Determine the (x, y) coordinate at the center of the cell enclosing the given text.  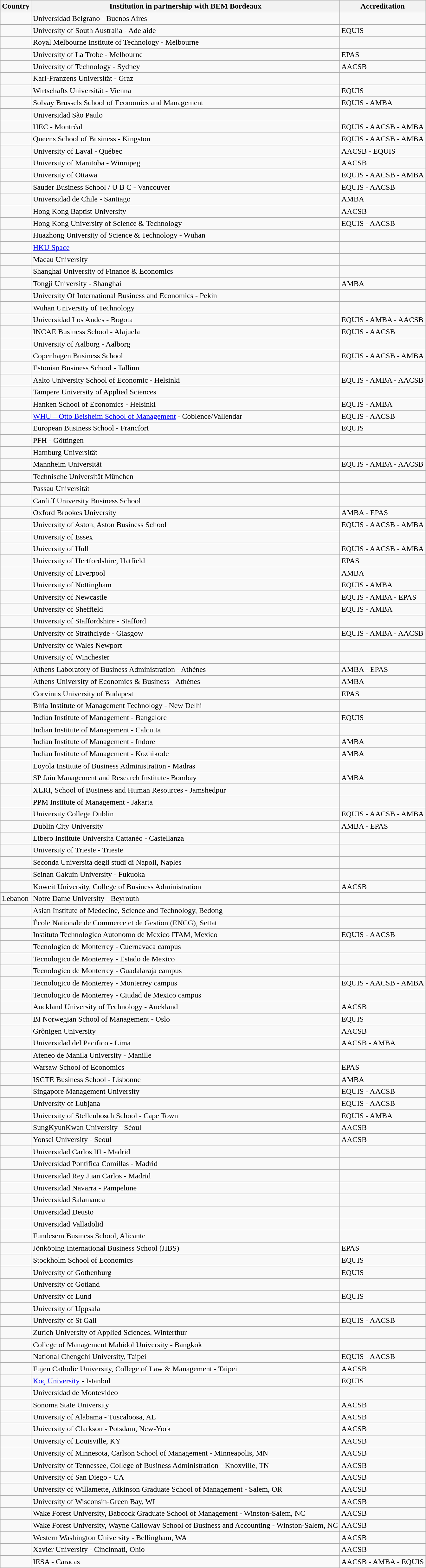
University of Louisville, KY (185, 1441)
University of Laval - Québec (185, 151)
Mannheim Universität (185, 464)
University of Sheffield (185, 609)
SP Jain Management and Research Institute- Bombay (185, 778)
Wake Forest University, Babcock Graduate School of Management - Winston-Salem, NC (185, 1514)
University of Hull (185, 549)
Singapore Management University (185, 1091)
AACSB - EQUIS (382, 151)
University of Manitoba - Winnipeg (185, 163)
Dublin City University (185, 826)
College of Management Mahidol University - Bangkok (185, 1345)
Universidad Rey Juan Carlos - Madrid (185, 1176)
Tampere University of Applied Sciences (185, 392)
University of Tennessee, College of Business Administration - Knoxville, TN (185, 1465)
University of Wisconsin-Green Bay, WI (185, 1501)
Western Washington University - Bellingham, WA (185, 1538)
Macau University (185, 259)
University of San Diego - CA (185, 1477)
Indian Institute of Management - Bangalore (185, 717)
University of Staffordshire - Stafford (185, 621)
Fujen Catholic University, College of Law & Management - Taipei (185, 1369)
University of Stellenbosch School - Cape Town (185, 1115)
AACSB - AMBA - EQUIS (382, 1562)
Huazhong University of Science & Technology - Wuhan (185, 235)
Accreditation (382, 6)
University of Nottingham (185, 585)
Jönköping International Business School (JIBS) (185, 1248)
Solvay Brussels School of Economics and Management (185, 103)
University Of International Business and Economics - Pekin (185, 296)
University of Willamette, Atkinson Graduate School of Management - Salem, OR (185, 1489)
Tecnologico de Monterrey - Estado de Mexico (185, 959)
École Nationale de Commerce et de Gestion (ENCG), Settat (185, 923)
Yonsei University - Seoul (185, 1140)
EQUIS - AMBA - EPAS (382, 597)
IESA - Caracas (185, 1562)
Tongji University - Shanghai (185, 284)
BI Norwegian School of Management - Oslo (185, 1019)
University of Wales Newport (185, 645)
Athens University of Economics & Business - Athènes (185, 681)
Universidad São Paulo (185, 115)
Universidad de Chile - Santiago (185, 199)
INCAE Business School - Alajuela (185, 332)
Athens Laboratory of Business Administration - Athènes (185, 669)
Birla Institute of Management Technology - New Delhi (185, 705)
Tecnologico de Monterrey - Cuernavaca campus (185, 947)
University of Minnesota, Carlson School of Management - Minneapolis, MN (185, 1453)
Universidad Los Andes - Bogota (185, 320)
Asian Institute of Medecine, Science and Technology, Bedong (185, 910)
Warsaw School of Economics (185, 1067)
Koweit University, College of Business Administration (185, 886)
Sonoma State University (185, 1405)
Queens School of Business - Kingston (185, 139)
XLRI, School of Business and Human Resources - Jamshedpur (185, 790)
Universidad Salamanca (185, 1200)
University of Hertfordshire, Hatfield (185, 561)
National Chengchi University, Taipei (185, 1357)
Indian Institute of Management - Indore (185, 742)
University of Technology - Sydney (185, 67)
Hanken School of Economics - Helsinki (185, 404)
Corvinus University of Budapest (185, 693)
Technische Universität München (185, 476)
Xavier University - Cincinnati, Ohio (185, 1550)
Hong Kong Baptist University (185, 211)
Seconda Universita degli studi di Napoli, Naples (185, 862)
Cardiff University Business School (185, 500)
University College Dublin (185, 814)
Royal Melbourne Institute of Technology - Melbourne (185, 42)
University of St Gall (185, 1321)
WHU – Otto Beisheim School of Management - Coblence/Vallendar (185, 416)
Universidad Pontifica Comillas - Madrid (185, 1164)
Tecnologico de Monterrey - Guadalaraja campus (185, 971)
University of Strathclyde - Glasgow (185, 633)
Aalto University School of Economic - Helsinki (185, 380)
Universidad Carlos III - Madrid (185, 1152)
AACSB - AMBA (382, 1043)
Seinan Gakuin University - Fukuoka (185, 874)
ISCTE Business School - Lisbonne (185, 1079)
Wake Forest University, Wayne Calloway School of Business and Accounting - Winston-Salem, NC (185, 1526)
Oxford Brookes University (185, 513)
HEC - Montréal (185, 127)
Estonian Business School - Tallinn (185, 368)
Hong Kong University of Science & Technology (185, 223)
PPM Institute of Management - Jakarta (185, 802)
Loyola Institute of Business Administration - Madras (185, 766)
University of South Australia - Adelaide (185, 30)
Indian Institute of Management - Kozhikode (185, 754)
Auckland University of Technology - Auckland (185, 1007)
Wuhan University of Technology (185, 308)
Institution in partnership with BEM Bordeaux (185, 6)
Country (16, 6)
SungKyunKwan University - Séoul (185, 1128)
Universidad Belgrano - Buenos Aires (185, 18)
PFH - Göttingen (185, 440)
University of Lubjana (185, 1103)
Passau Universität (185, 488)
Universidad Deusto (185, 1212)
University of Trieste - Trieste (185, 850)
European Business School - Francfort (185, 428)
Universidad Valladolid (185, 1224)
University of Alabama - Tuscaloosa, AL (185, 1417)
University of Lund (185, 1296)
HKU Space (185, 247)
University of Clarkson - Potsdam, New-York (185, 1429)
Hamburg Universität (185, 452)
Universidad de Montevideo (185, 1393)
Indian Institute of Management - Calcutta (185, 730)
University of Uppsala (185, 1309)
Wirtschafts Universität - Vienna (185, 91)
University of Winchester (185, 657)
Notre Dame University - Beyrouth (185, 898)
Karl-Franzens Universität - Graz (185, 79)
University of Essex (185, 537)
Zurich University of Applied Sciences, Winterthur (185, 1333)
University of Newcastle (185, 597)
Lebanon (16, 898)
Copenhagen Business School (185, 356)
University of Aston, Aston Business School (185, 525)
University of Gothenburg (185, 1272)
Shanghai University of Finance & Economics (185, 271)
Instituto Technologico Autonomo de Mexico ITAM, Mexico (185, 935)
Ateneo de Manila University - Manille (185, 1055)
University of Gotland (185, 1284)
University of Liverpool (185, 573)
Universidad del Pacifico - Lima (185, 1043)
Libero Institute Universita Cattanéo - Castellanza (185, 838)
Grônigen University (185, 1031)
University of Ottawa (185, 175)
Fundesem Business School, Alicante (185, 1236)
Koç University - Istanbul (185, 1381)
Tecnologico de Monterrey - Ciudad de Mexico campus (185, 995)
Stockholm School of Economics (185, 1260)
Tecnologico de Monterrey - Monterrey campus (185, 983)
Sauder Business School / U B C - Vancouver (185, 187)
Universidad Navarra - Pampelune (185, 1188)
University of Aalborg - Aalborg (185, 344)
University of La Trobe - Melbourne (185, 54)
